Pinpoint the cell where the given text exists, returning its [X, Y] midpoint coordinate. 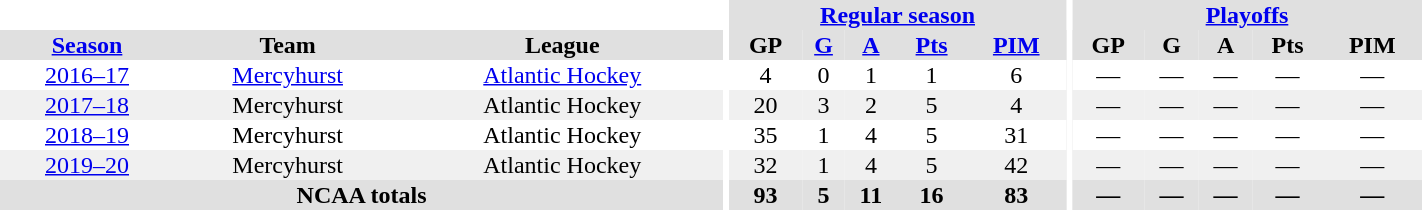
93 [766, 195]
Team [288, 45]
42 [1016, 165]
32 [766, 165]
3 [824, 105]
League [562, 45]
NCAA totals [362, 195]
2 [870, 105]
0 [824, 75]
2018–19 [87, 135]
Regular season [898, 15]
Season [87, 45]
11 [870, 195]
20 [766, 105]
Playoffs [1247, 15]
31 [1016, 135]
16 [932, 195]
2019–20 [87, 165]
2017–18 [87, 105]
35 [766, 135]
6 [1016, 75]
83 [1016, 195]
2016–17 [87, 75]
